For the text-containing cell, return its midpoint in (X, Y) coordinate format. 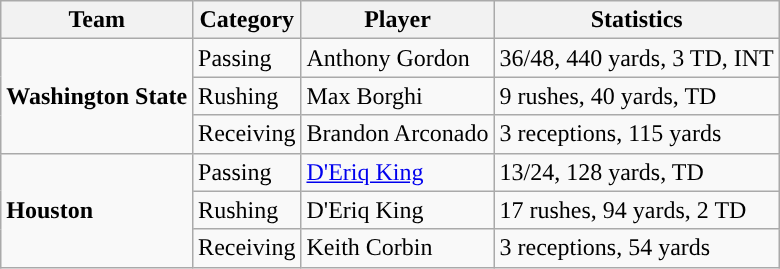
36/48, 440 yards, 3 TD, INT (636, 58)
3 receptions, 54 yards (636, 248)
Washington State (97, 96)
Player (398, 20)
9 rushes, 40 yards, TD (636, 96)
Team (97, 20)
Keith Corbin (398, 248)
Statistics (636, 20)
Category (247, 20)
3 receptions, 115 yards (636, 134)
Anthony Gordon (398, 58)
Brandon Arconado (398, 134)
13/24, 128 yards, TD (636, 172)
Houston (97, 210)
Max Borghi (398, 96)
17 rushes, 94 yards, 2 TD (636, 210)
